Find where the given text appears and provide that cell's center as (x, y) coordinate. 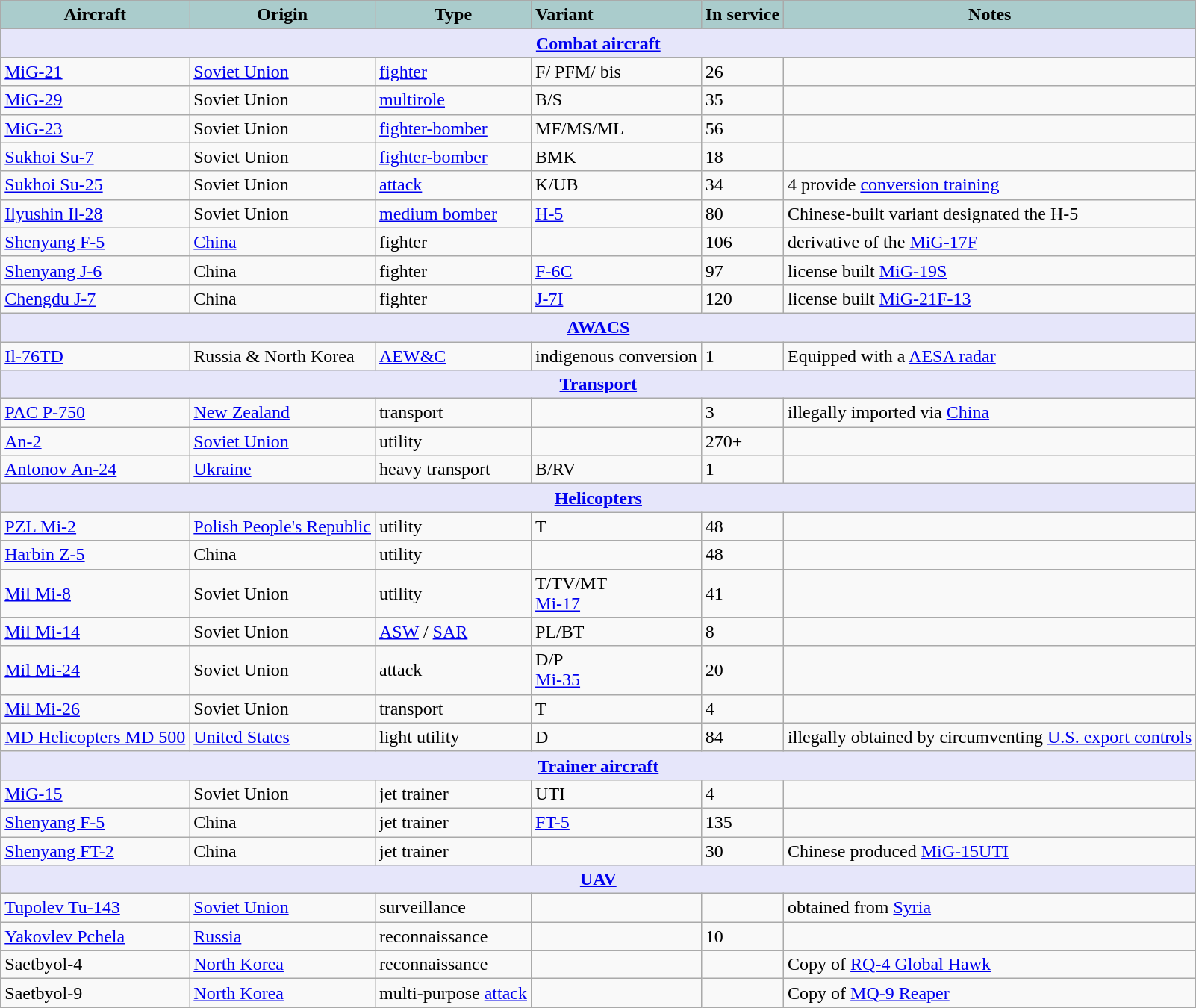
34 (742, 185)
B/RV (617, 470)
Shenyang FT-2 (96, 850)
MF/MS/ML (617, 128)
Trainer aircraft (599, 765)
United States (282, 737)
Chinese-built variant designated the H-5 (990, 214)
BMK (617, 157)
Type (452, 15)
Copy of MQ-9 Reaper (990, 993)
Origin (282, 15)
FT-5 (617, 822)
Combat aircraft (599, 43)
120 (742, 299)
PZL Mi-2 (96, 526)
license built MiG-21F-13 (990, 299)
MD Helicopters MD 500 (96, 737)
AWACS (599, 327)
Equipped with a AESA radar (990, 356)
Il-76TD (96, 356)
Sukhoi Su-25 (96, 185)
surveillance (452, 908)
D (617, 737)
Russia & North Korea (282, 356)
41 (742, 593)
MiG-23 (96, 128)
18 (742, 157)
ASW / SAR (452, 632)
K/UB (617, 185)
Mil Mi-14 (96, 632)
illegally obtained by circumventing U.S. export controls (990, 737)
56 (742, 128)
Saetbyol-9 (96, 993)
80 (742, 214)
J-7I (617, 299)
Aircraft (96, 15)
obtained from Syria (990, 908)
F/ PFM/ bis (617, 72)
35 (742, 100)
In service (742, 15)
An-2 (96, 441)
Mil Mi-26 (96, 709)
20 (742, 671)
Mil Mi-24 (96, 671)
MiG-15 (96, 794)
AEW&C (452, 356)
derivative of the MiG-17F (990, 242)
D/PMi-35 (617, 671)
3 (742, 413)
Transport (599, 385)
270+ (742, 441)
license built MiG-19S (990, 270)
Copy of RQ-4 Global Hawk (990, 965)
PAC P-750 (96, 413)
MiG-21 (96, 72)
Yakovlev Pchela (96, 936)
MiG-29 (96, 100)
Chengdu J-7 (96, 299)
H-5 (617, 214)
4 provide conversion training (990, 185)
UTI (617, 794)
multirole (452, 100)
medium bomber (452, 214)
Variant (617, 15)
illegally imported via China (990, 413)
heavy transport (452, 470)
Tupolev Tu-143 (96, 908)
8 (742, 632)
UAV (599, 880)
light utility (452, 737)
26 (742, 72)
135 (742, 822)
84 (742, 737)
multi-purpose attack (452, 993)
indigenous conversion (617, 356)
10 (742, 936)
Notes (990, 15)
Ilyushin Il-28 (96, 214)
30 (742, 850)
106 (742, 242)
Helicopters (599, 498)
Harbin Z-5 (96, 555)
Sukhoi Su-7 (96, 157)
F-6C (617, 270)
B/S (617, 100)
Shenyang J-6 (96, 270)
Antonov An-24 (96, 470)
Mil Mi-8 (96, 593)
Ukraine (282, 470)
T/TV/MTMi-17 (617, 593)
Russia (282, 936)
Chinese produced MiG-15UTI (990, 850)
PL/BT (617, 632)
New Zealand (282, 413)
Polish People's Republic (282, 526)
Saetbyol-4 (96, 965)
97 (742, 270)
